For the text-containing cell, return its midpoint in [x, y] coordinate format. 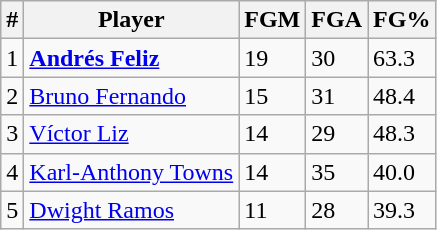
4 [12, 172]
Player [132, 20]
# [12, 20]
31 [337, 96]
39.3 [402, 210]
3 [12, 134]
48.3 [402, 134]
Víctor Liz [132, 134]
Bruno Fernando [132, 96]
40.0 [402, 172]
Andrés Feliz [132, 58]
48.4 [402, 96]
28 [337, 210]
19 [272, 58]
30 [337, 58]
FGA [337, 20]
11 [272, 210]
15 [272, 96]
29 [337, 134]
35 [337, 172]
5 [12, 210]
1 [12, 58]
2 [12, 96]
63.3 [402, 58]
FGM [272, 20]
Karl-Anthony Towns [132, 172]
FG% [402, 20]
Dwight Ramos [132, 210]
